Capture the cell that displays the provided text and extract its [x, y] central coordinate. 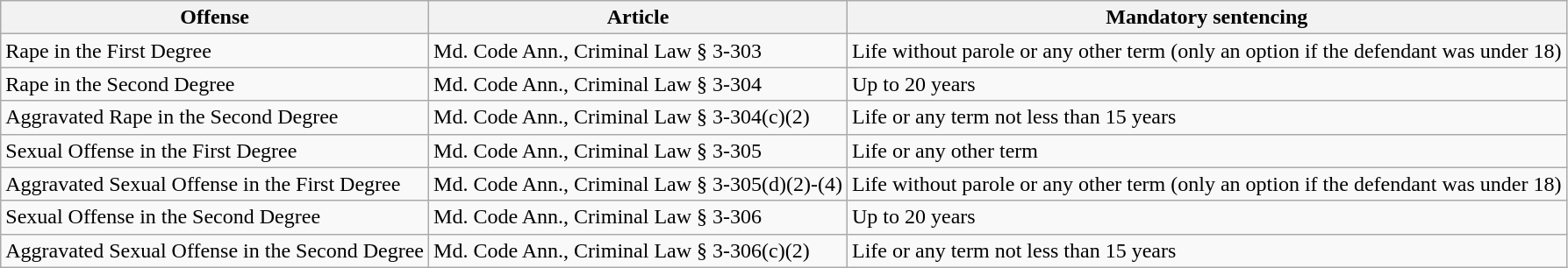
Aggravated Rape in the Second Degree [215, 117]
Md. Code Ann., Criminal Law § 3-304(c)(2) [639, 117]
Sexual Offense in the Second Degree [215, 217]
Rape in the Second Degree [215, 84]
Aggravated Sexual Offense in the First Degree [215, 184]
Offense [215, 18]
Aggravated Sexual Offense in the Second Degree [215, 250]
Md. Code Ann., Criminal Law § 3-303 [639, 51]
Md. Code Ann., Criminal Law § 3-306 [639, 217]
Rape in the First Degree [215, 51]
Mandatory sentencing [1207, 18]
Md. Code Ann., Criminal Law § 3-305 [639, 151]
Md. Code Ann., Criminal Law § 3-306(c)(2) [639, 250]
Md. Code Ann., Criminal Law § 3-304 [639, 84]
Article [639, 18]
Md. Code Ann., Criminal Law § 3-305(d)(2)-(4) [639, 184]
Life or any other term [1207, 151]
Sexual Offense in the First Degree [215, 151]
